Extract the (X, Y) coordinate from the center of the cell holding the provided text.  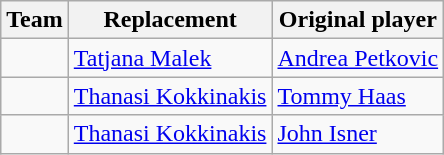
Team (35, 20)
Original player (358, 20)
John Isner (358, 134)
Replacement (170, 20)
Andrea Petkovic (358, 58)
Tatjana Malek (170, 58)
Tommy Haas (358, 96)
